For the text-containing cell, return its midpoint in [X, Y] coordinate format. 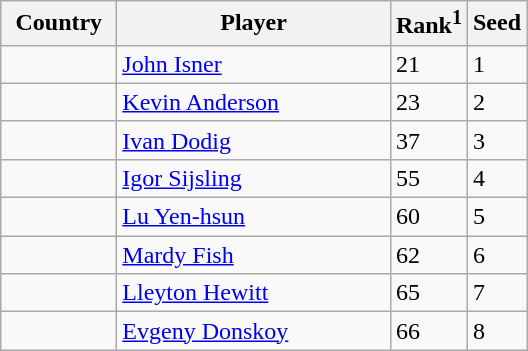
Player [254, 24]
Seed [496, 24]
Igor Sijsling [254, 178]
Ivan Dodig [254, 140]
4 [496, 178]
5 [496, 217]
62 [428, 255]
60 [428, 217]
3 [496, 140]
1 [496, 64]
Country [59, 24]
Rank1 [428, 24]
7 [496, 293]
23 [428, 102]
Lu Yen-hsun [254, 217]
21 [428, 64]
2 [496, 102]
66 [428, 331]
Kevin Anderson [254, 102]
37 [428, 140]
Evgeny Donskoy [254, 331]
Mardy Fish [254, 255]
6 [496, 255]
John Isner [254, 64]
65 [428, 293]
8 [496, 331]
55 [428, 178]
Lleyton Hewitt [254, 293]
